Find where the given text appears and provide that cell's center as [X, Y] coordinate. 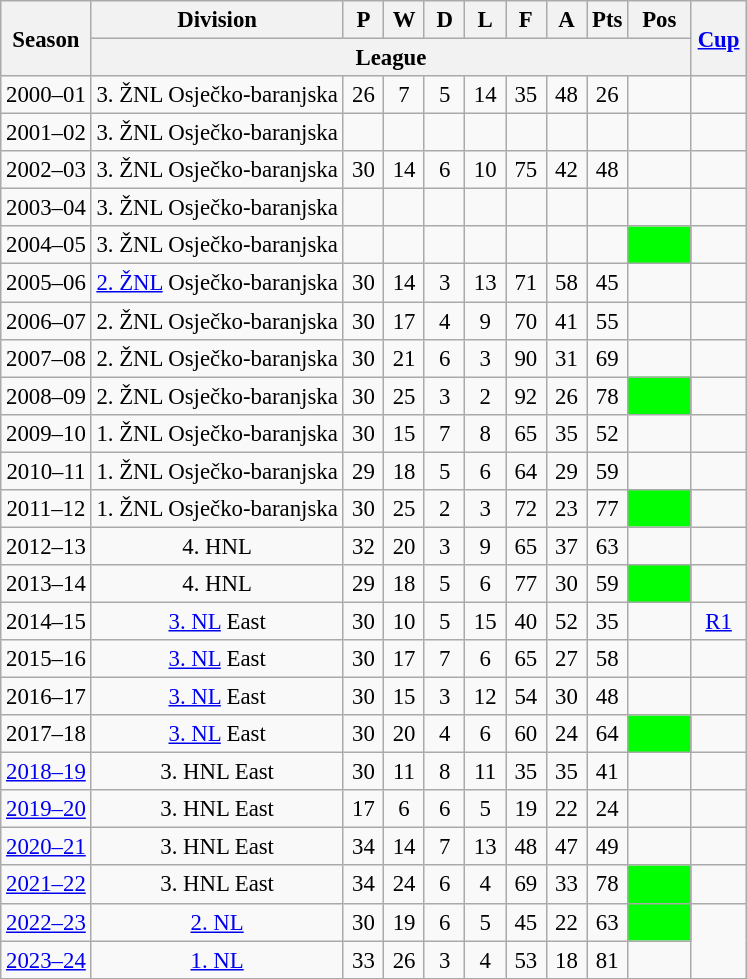
54 [526, 697]
2001–02 [46, 133]
47 [566, 847]
Season [46, 38]
2023–24 [46, 960]
53 [526, 960]
2022–23 [46, 922]
2021–22 [46, 885]
2018–19 [46, 772]
F [526, 20]
L [486, 20]
D [444, 20]
Cup [719, 38]
40 [526, 621]
2. NL [217, 922]
81 [608, 960]
31 [566, 358]
37 [566, 546]
12 [486, 697]
49 [608, 847]
71 [526, 283]
R1 [719, 621]
2020–21 [46, 847]
P [364, 20]
2010–11 [46, 471]
Pts [608, 20]
W [404, 20]
League [391, 58]
2011–12 [46, 509]
2009–10 [46, 433]
75 [526, 170]
2008–09 [46, 396]
2014–15 [46, 621]
70 [526, 321]
21 [404, 358]
2003–04 [46, 208]
2012–13 [46, 546]
2016–17 [46, 697]
1. NL [217, 960]
27 [566, 659]
60 [526, 734]
2019–20 [46, 809]
2004–05 [46, 245]
23 [566, 509]
42 [566, 170]
2007–08 [46, 358]
2017–18 [46, 734]
A [566, 20]
2013–14 [46, 584]
Pos [660, 20]
2005–06 [46, 283]
32 [364, 546]
90 [526, 358]
Division [217, 20]
92 [526, 396]
2015–16 [46, 659]
55 [608, 321]
2000–01 [46, 95]
2006–07 [46, 321]
72 [526, 509]
2002–03 [46, 170]
